For the text-containing cell, return its midpoint in [X, Y] coordinate format. 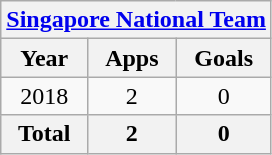
2018 [44, 96]
Apps [132, 58]
Goals [224, 58]
Year [44, 58]
Total [44, 134]
Singapore National Team [136, 20]
